Detect which cell encompasses the target text, then output its (X, Y) center coordinate. 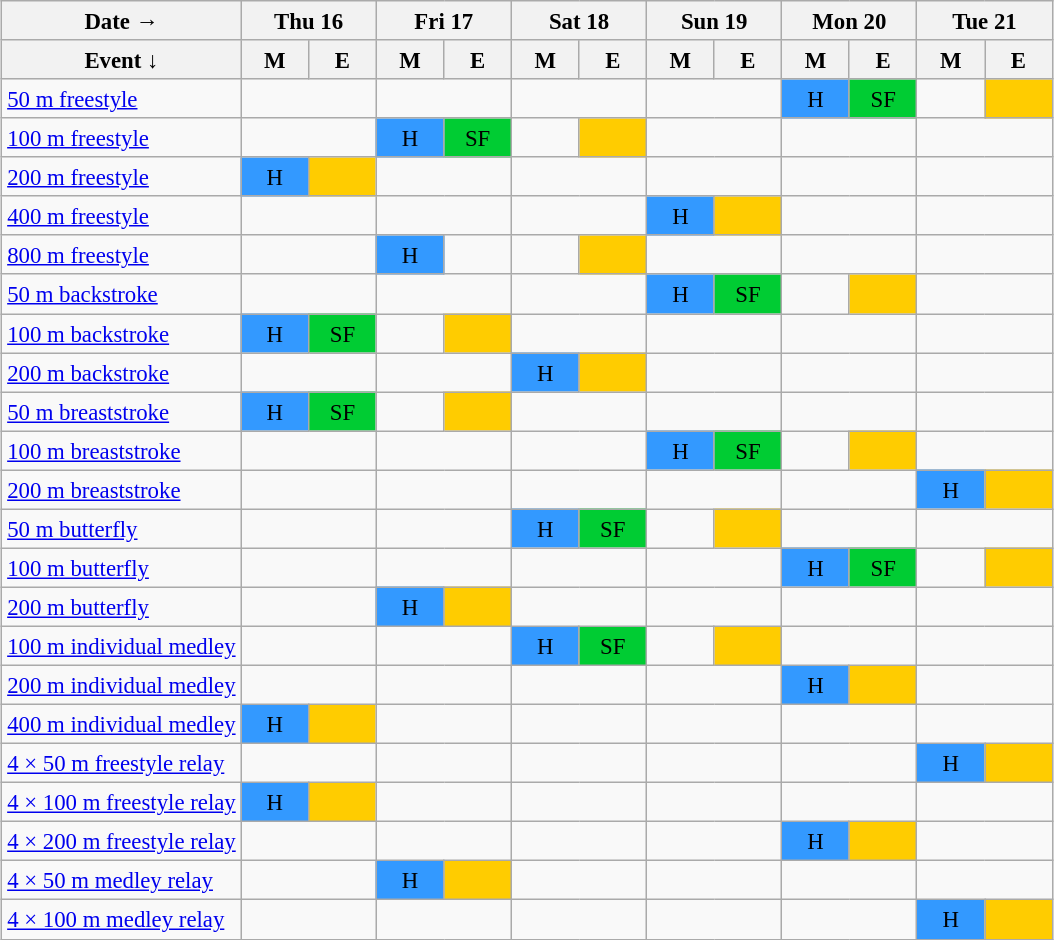
Mon 20 (850, 20)
200 m backstroke (122, 372)
200 m individual medley (122, 684)
50 m freestyle (122, 98)
200 m breaststroke (122, 490)
50 m breaststroke (122, 412)
4 × 100 m freestyle relay (122, 802)
4 × 200 m freestyle relay (122, 842)
Event ↓ (122, 60)
50 m backstroke (122, 294)
200 m freestyle (122, 176)
4 × 50 m medley relay (122, 880)
50 m butterfly (122, 528)
4 × 100 m medley relay (122, 920)
Thu 16 (308, 20)
Tue 21 (984, 20)
200 m butterfly (122, 606)
400 m individual medley (122, 724)
800 m freestyle (122, 254)
100 m individual medley (122, 646)
400 m freestyle (122, 216)
Fri 17 (444, 20)
4 × 50 m freestyle relay (122, 764)
100 m backstroke (122, 334)
100 m butterfly (122, 568)
100 m freestyle (122, 138)
Date → (122, 20)
Sun 19 (714, 20)
Sat 18 (578, 20)
100 m breaststroke (122, 450)
